Identify which cell holds the provided text, then report its [x, y] central coordinate. 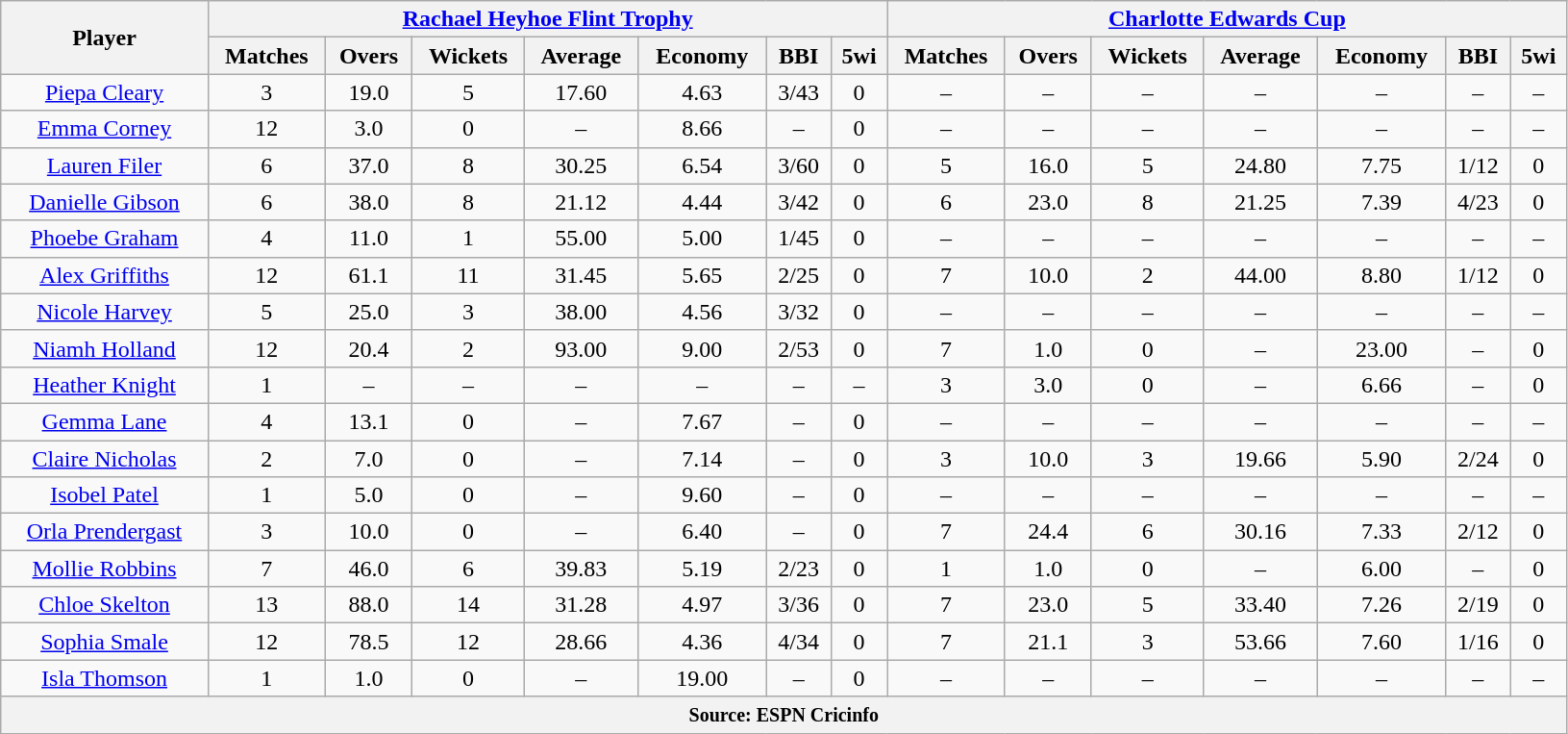
44.00 [1260, 275]
Emma Corney [105, 129]
3/42 [798, 202]
Alex Griffiths [105, 275]
78.5 [368, 642]
5.00 [702, 239]
7.67 [702, 421]
20.4 [368, 348]
2/12 [1479, 532]
3/43 [798, 92]
6.54 [702, 165]
9.60 [702, 495]
23.00 [1381, 348]
2/25 [798, 275]
4.56 [702, 312]
Player [105, 38]
Chloe Skelton [105, 605]
4.97 [702, 605]
38.0 [368, 202]
30.16 [1260, 532]
4/23 [1479, 202]
31.28 [581, 605]
Mollie Robbins [105, 569]
1/16 [1479, 642]
5.65 [702, 275]
21.12 [581, 202]
9.00 [702, 348]
88.0 [368, 605]
8.66 [702, 129]
3/32 [798, 312]
19.66 [1260, 459]
61.1 [368, 275]
3/60 [798, 165]
4.36 [702, 642]
25.0 [368, 312]
Danielle Gibson [105, 202]
Niamh Holland [105, 348]
21.1 [1048, 642]
21.25 [1260, 202]
8.80 [1381, 275]
Heather Knight [105, 385]
5.19 [702, 569]
Rachael Heyhoe Flint Trophy [548, 19]
Lauren Filer [105, 165]
13.1 [368, 421]
11.0 [368, 239]
6.66 [1381, 385]
1/45 [798, 239]
33.40 [1260, 605]
55.00 [581, 239]
28.66 [581, 642]
Gemma Lane [105, 421]
7.39 [1381, 202]
14 [469, 605]
7.0 [368, 459]
11 [469, 275]
Sophia Smale [105, 642]
4/34 [798, 642]
6.40 [702, 532]
3/36 [798, 605]
Nicole Harvey [105, 312]
2/24 [1479, 459]
39.83 [581, 569]
37.0 [368, 165]
5.0 [368, 495]
19.00 [702, 678]
7.75 [1381, 165]
Source: ESPN Cricinfo [784, 715]
7.60 [1381, 642]
6.00 [1381, 569]
24.80 [1260, 165]
4.44 [702, 202]
2/53 [798, 348]
38.00 [581, 312]
2/19 [1479, 605]
7.33 [1381, 532]
Claire Nicholas [105, 459]
93.00 [581, 348]
5.90 [1381, 459]
16.0 [1048, 165]
Orla Prendergast [105, 532]
Phoebe Graham [105, 239]
Isobel Patel [105, 495]
Charlotte Edwards Cup [1227, 19]
19.0 [368, 92]
4.63 [702, 92]
13 [266, 605]
Isla Thomson [105, 678]
7.26 [1381, 605]
2/23 [798, 569]
30.25 [581, 165]
Piepa Cleary [105, 92]
24.4 [1048, 532]
53.66 [1260, 642]
46.0 [368, 569]
17.60 [581, 92]
7.14 [702, 459]
31.45 [581, 275]
